Search for the cell housing the specified text and yield its [x, y] center coordinate. 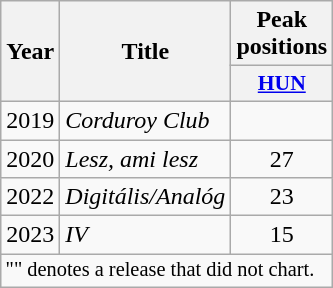
Corduroy Club [146, 120]
23 [282, 197]
27 [282, 159]
IV [146, 235]
Title [146, 52]
2019 [30, 120]
Year [30, 52]
Peak positions [282, 34]
Lesz, ami lesz [146, 159]
"" denotes a release that did not chart. [167, 271]
2023 [30, 235]
2020 [30, 159]
HUN [282, 84]
Digitális/Analóg [146, 197]
15 [282, 235]
2022 [30, 197]
